Search for the cell housing the specified text and yield its (x, y) center coordinate. 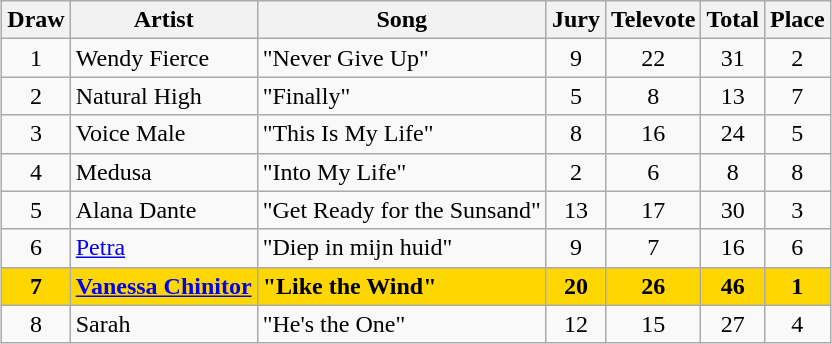
26 (652, 286)
Place (797, 20)
Vanessa Chinitor (164, 286)
20 (576, 286)
"Into My Life" (402, 172)
31 (733, 58)
"Get Ready for the Sunsand" (402, 210)
Natural High (164, 96)
27 (733, 324)
Medusa (164, 172)
Draw (36, 20)
Sarah (164, 324)
"Like the Wind" (402, 286)
46 (733, 286)
12 (576, 324)
15 (652, 324)
"Finally" (402, 96)
Wendy Fierce (164, 58)
"Diep in mijn huid" (402, 248)
Song (402, 20)
Voice Male (164, 134)
30 (733, 210)
Alana Dante (164, 210)
"Never Give Up" (402, 58)
Petra (164, 248)
22 (652, 58)
Total (733, 20)
24 (733, 134)
Televote (652, 20)
17 (652, 210)
"He's the One" (402, 324)
"This Is My Life" (402, 134)
Artist (164, 20)
Jury (576, 20)
